Extract the (x, y) coordinate from the center of the cell holding the provided text.  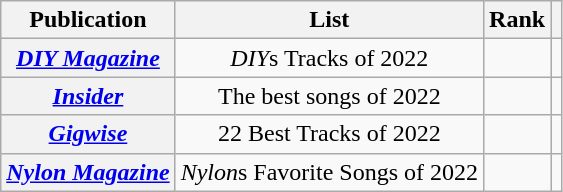
DIYs Tracks of 2022 (329, 58)
Insider (88, 96)
Nylon Magazine (88, 172)
Publication (88, 20)
List (329, 20)
The best songs of 2022 (329, 96)
Gigwise (88, 134)
Rank (518, 20)
22 Best Tracks of 2022 (329, 134)
DIY Magazine (88, 58)
Nylons Favorite Songs of 2022 (329, 172)
